Scan for the cell matching the given text and deliver its (x, y) coordinate at center. 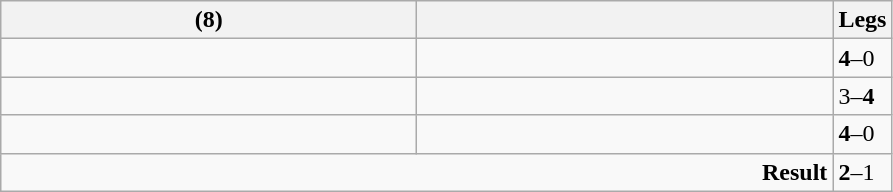
3–4 (862, 96)
Legs (862, 20)
2–1 (862, 172)
(8) (209, 20)
Result (417, 172)
